Capture the cell that displays the provided text and extract its [x, y] central coordinate. 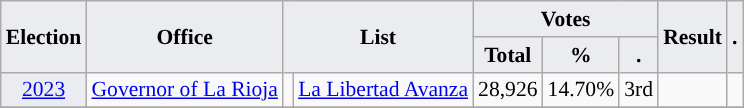
14.70% [582, 90]
Election [44, 36]
Governor of La Rioja [184, 90]
3rd [638, 90]
% [582, 55]
Votes [566, 19]
Total [508, 55]
La Libertad Avanza [383, 90]
28,926 [508, 90]
Result [692, 36]
List [378, 36]
2023 [44, 90]
Office [184, 36]
